Provide the (x, y) coordinate of the cell's center where the given text is located.  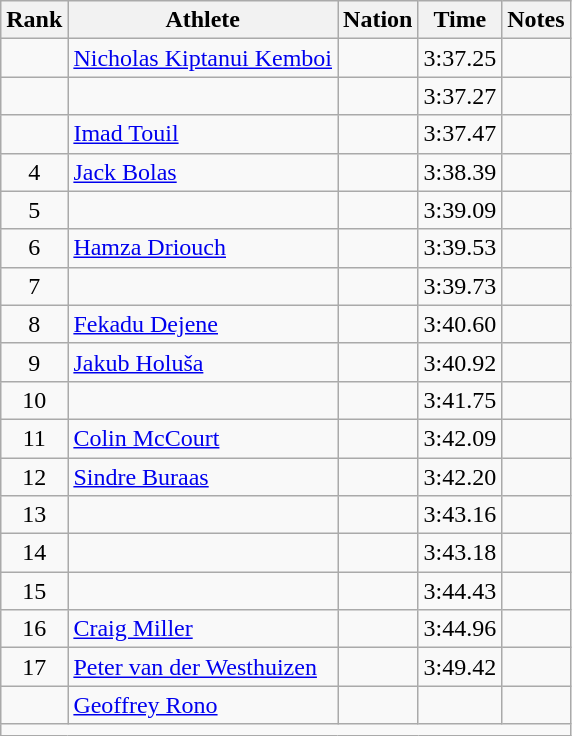
Rank (34, 20)
3:49.42 (460, 667)
4 (34, 172)
Time (460, 20)
3:42.09 (460, 438)
5 (34, 210)
3:44.43 (460, 591)
Jack Bolas (203, 172)
6 (34, 248)
3:43.18 (460, 553)
14 (34, 553)
3:41.75 (460, 400)
Jakub Holuša (203, 362)
10 (34, 400)
8 (34, 324)
3:37.47 (460, 134)
3:39.73 (460, 286)
17 (34, 667)
3:39.09 (460, 210)
7 (34, 286)
3:40.92 (460, 362)
Athlete (203, 20)
11 (34, 438)
Imad Touil (203, 134)
3:38.39 (460, 172)
Sindre Buraas (203, 477)
9 (34, 362)
15 (34, 591)
Colin McCourt (203, 438)
Craig Miller (203, 629)
3:39.53 (460, 248)
12 (34, 477)
Nicholas Kiptanui Kemboi (203, 58)
Geoffrey Rono (203, 705)
3:43.16 (460, 515)
3:44.96 (460, 629)
Notes (536, 20)
Hamza Driouch (203, 248)
3:37.25 (460, 58)
Nation (378, 20)
16 (34, 629)
13 (34, 515)
Fekadu Dejene (203, 324)
3:40.60 (460, 324)
3:42.20 (460, 477)
3:37.27 (460, 96)
Peter van der Westhuizen (203, 667)
